Return (x, y) of the center of cell containing provided text 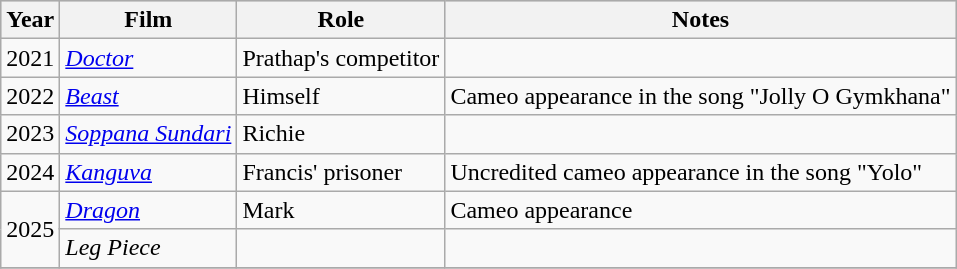
Role (341, 20)
Uncredited cameo appearance in the song "Yolo" (700, 172)
2023 (30, 134)
Mark (341, 210)
Himself (341, 96)
Cameo appearance in the song "Jolly O Gymkhana" (700, 96)
Prathap's competitor (341, 58)
Kanguva (148, 172)
Beast (148, 96)
Dragon (148, 210)
Notes (700, 20)
2022 (30, 96)
Doctor (148, 58)
2021 (30, 58)
Soppana Sundari (148, 134)
Film (148, 20)
2024 (30, 172)
Year (30, 20)
Richie (341, 134)
2025 (30, 229)
Cameo appearance (700, 210)
Francis' prisoner (341, 172)
Leg Piece (148, 248)
